Locate the cell with the specified text and output its [X, Y] center coordinate. 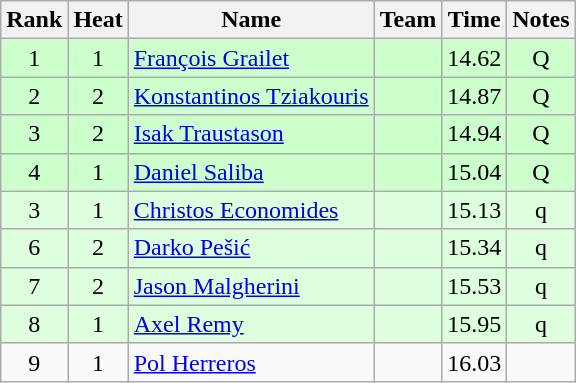
Darko Pešić [251, 248]
Daniel Saliba [251, 172]
Rank [34, 20]
4 [34, 172]
9 [34, 362]
8 [34, 324]
François Grailet [251, 58]
Notes [541, 20]
16.03 [474, 362]
14.62 [474, 58]
14.87 [474, 96]
15.04 [474, 172]
7 [34, 286]
15.95 [474, 324]
Name [251, 20]
Jason Malgherini [251, 286]
14.94 [474, 134]
Time [474, 20]
15.34 [474, 248]
Heat [98, 20]
Konstantinos Tziakouris [251, 96]
15.53 [474, 286]
Team [408, 20]
6 [34, 248]
Pol Herreros [251, 362]
Christos Economides [251, 210]
15.13 [474, 210]
Axel Remy [251, 324]
Isak Traustason [251, 134]
